Extract the [x, y] coordinate from the center of the cell holding the provided text.  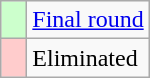
Final round [88, 20]
Eliminated [88, 58]
